For the text-containing cell, return its midpoint in [x, y] coordinate format. 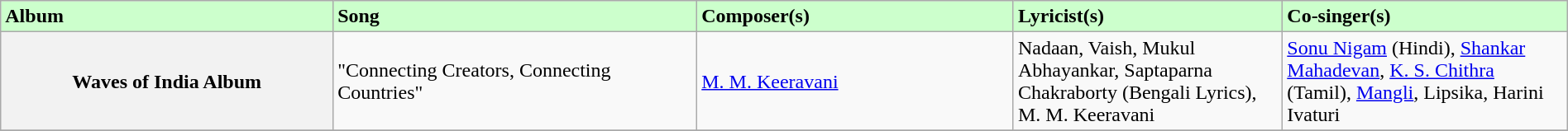
"Connecting Creators, Connecting Countries" [515, 81]
Waves of India Album [167, 81]
M. M. Keeravani [855, 81]
Album [167, 16]
Song [515, 16]
Composer(s) [855, 16]
Lyricist(s) [1148, 16]
Co-singer(s) [1425, 16]
Nadaan, Vaish, Mukul Abhayankar, Saptaparna Chakraborty (Bengali Lyrics), M. M. Keeravani [1148, 81]
Sonu Nigam (Hindi), Shankar Mahadevan, K. S. Chithra (Tamil), Mangli, Lipsika, Harini Ivaturi [1425, 81]
